Locate the cell with the specified text and output its [x, y] center coordinate. 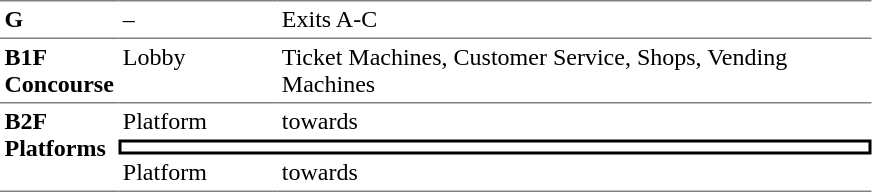
B1FConcourse [59, 71]
G [59, 19]
Lobby [198, 71]
– [198, 19]
B2FPlatforms [59, 148]
Ticket Machines, Customer Service, Shops, Vending Machines [574, 71]
Exits A-C [574, 19]
